Pinpoint the cell where the given text exists, returning its [X, Y] midpoint coordinate. 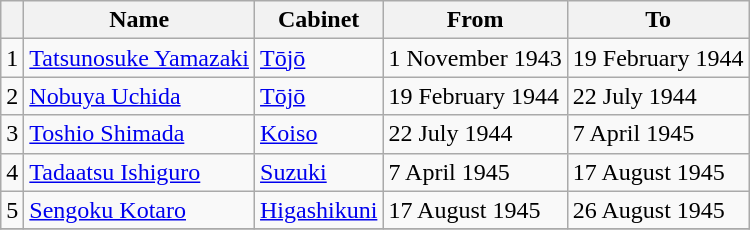
Higashikuni [319, 210]
To [658, 20]
Suzuki [319, 172]
Cabinet [319, 20]
From [475, 20]
2 [12, 96]
1 November 1943 [475, 58]
Sengoku Kotaro [140, 210]
5 [12, 210]
3 [12, 134]
1 [12, 58]
Name [140, 20]
Koiso [319, 134]
Tatsunosuke Yamazaki [140, 58]
Toshio Shimada [140, 134]
Nobuya Uchida [140, 96]
26 August 1945 [658, 210]
Tadaatsu Ishiguro [140, 172]
4 [12, 172]
